Scan for the cell matching the given text and deliver its [x, y] coordinate at center. 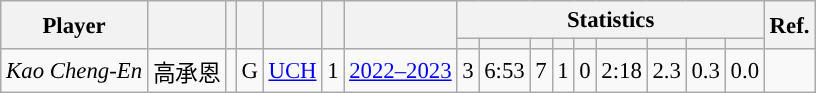
2:18 [622, 71]
G [250, 71]
2022–2023 [400, 71]
2.3 [666, 71]
UCH [292, 71]
0 [585, 71]
7 [541, 71]
Player [74, 25]
Kao Cheng-En [74, 71]
3 [468, 71]
高承恩 [186, 71]
0.3 [706, 71]
6:53 [504, 71]
Statistics [610, 20]
0.0 [744, 71]
Ref. [789, 25]
